Detect which cell encompasses the target text, then output its [X, Y] center coordinate. 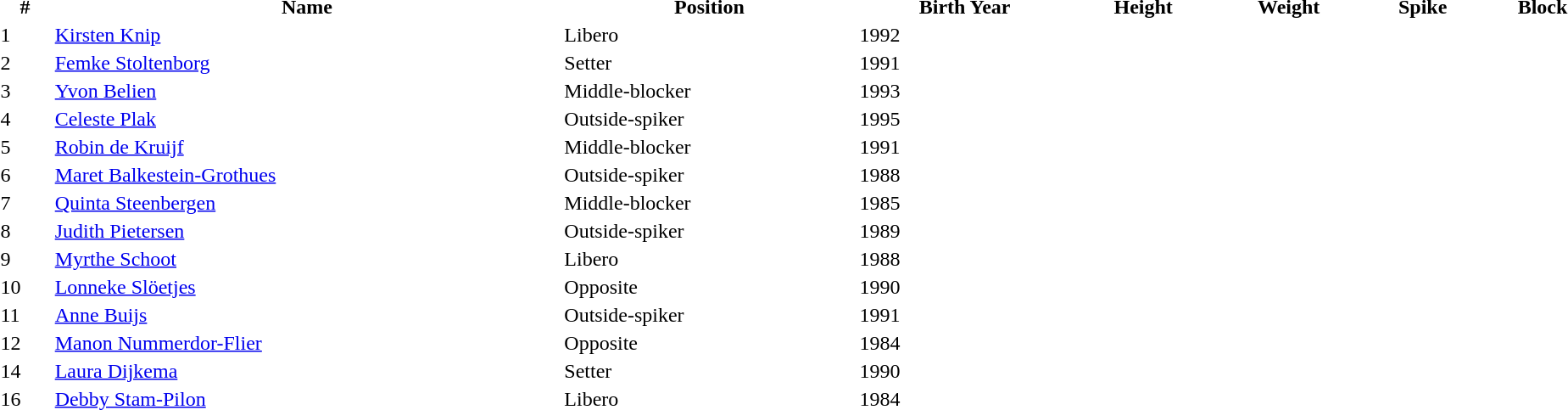
1993 [965, 91]
1985 [965, 203]
Robin de Kruijf [307, 147]
Yvon Belien [307, 91]
Lonneke Slöetjes [307, 287]
Anne Buijs [307, 315]
Quinta Steenbergen [307, 203]
Judith Pietersen [307, 231]
Myrthe Schoot [307, 259]
1995 [965, 119]
1984 [965, 343]
Femke Stoltenborg [307, 63]
1992 [965, 35]
1989 [965, 231]
Maret Balkestein-Grothues [307, 175]
Celeste Plak [307, 119]
Laura Dijkema [307, 371]
Kirsten Knip [307, 35]
Manon Nummerdor-Flier [307, 343]
